From the cell containing the given text, extract its center point as (X, Y) coordinate. 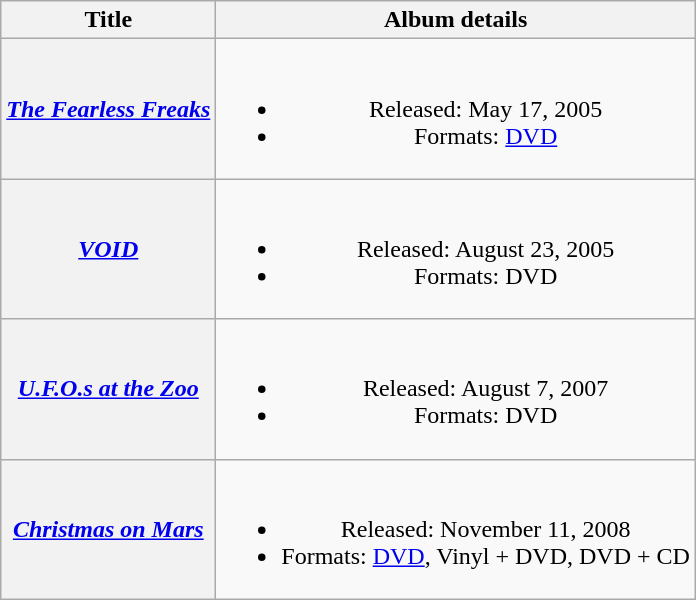
Released: August 23, 2005Formats: DVD (456, 249)
U.F.O.s at the Zoo (108, 389)
Album details (456, 20)
Released: May 17, 2005Formats: DVD (456, 109)
The Fearless Freaks (108, 109)
Christmas on Mars (108, 529)
Released: November 11, 2008Formats: DVD, Vinyl + DVD, DVD + CD (456, 529)
Released: August 7, 2007Formats: DVD (456, 389)
VOID (108, 249)
Title (108, 20)
